Output the (X, Y) coordinate of the center of the cell containing the given text.  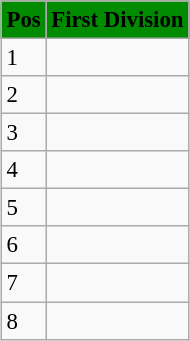
8 (24, 321)
3 (24, 133)
5 (24, 208)
4 (24, 170)
6 (24, 245)
2 (24, 95)
7 (24, 283)
1 (24, 57)
Pos (24, 20)
First Division (118, 20)
